Search for the cell housing the specified text and yield its (X, Y) center coordinate. 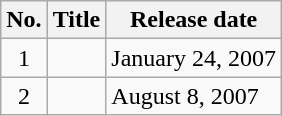
2 (24, 96)
Release date (194, 20)
August 8, 2007 (194, 96)
January 24, 2007 (194, 58)
No. (24, 20)
1 (24, 58)
Title (76, 20)
